Scan for the cell matching the given text and deliver its (x, y) coordinate at center. 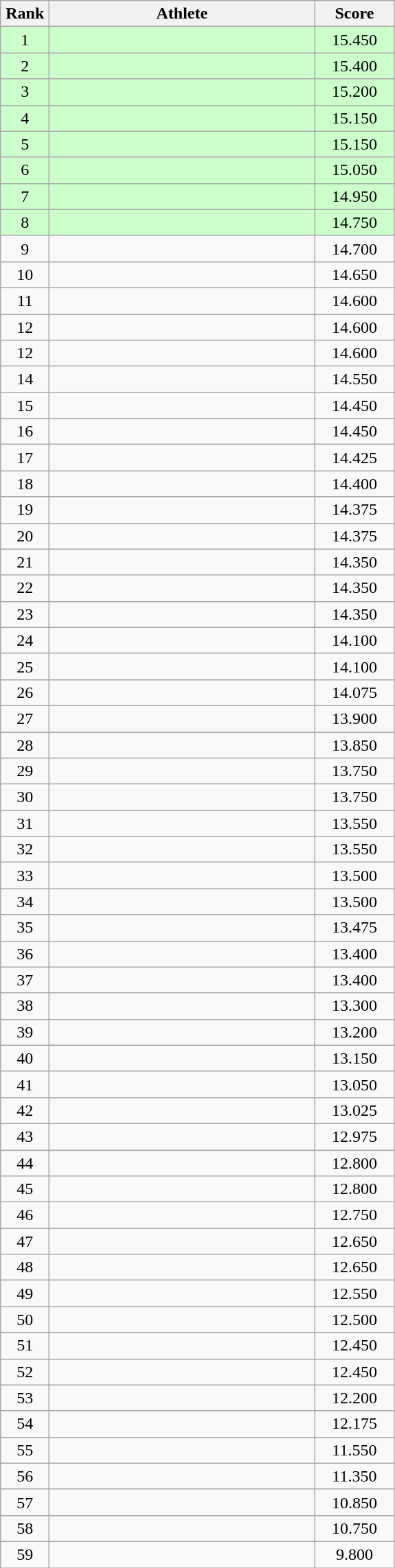
13.300 (354, 1006)
54 (25, 1424)
10 (25, 274)
14.425 (354, 458)
25 (25, 666)
7 (25, 196)
50 (25, 1320)
31 (25, 823)
29 (25, 771)
12.975 (354, 1136)
13.150 (354, 1058)
15.050 (354, 170)
12.200 (354, 1398)
14.950 (354, 196)
39 (25, 1032)
10.850 (354, 1502)
41 (25, 1084)
14.750 (354, 222)
10.750 (354, 1528)
12.500 (354, 1320)
13.025 (354, 1110)
58 (25, 1528)
27 (25, 718)
14.400 (354, 484)
36 (25, 954)
13.200 (354, 1032)
51 (25, 1346)
12.550 (354, 1294)
43 (25, 1136)
15.400 (354, 66)
45 (25, 1189)
12.750 (354, 1215)
55 (25, 1450)
52 (25, 1372)
17 (25, 458)
20 (25, 536)
35 (25, 928)
15.200 (354, 92)
38 (25, 1006)
32 (25, 850)
12.175 (354, 1424)
11.350 (354, 1476)
19 (25, 510)
28 (25, 745)
16 (25, 432)
4 (25, 118)
40 (25, 1058)
22 (25, 588)
26 (25, 692)
30 (25, 797)
11.550 (354, 1450)
13.475 (354, 928)
14.650 (354, 274)
9.800 (354, 1554)
9 (25, 248)
44 (25, 1163)
21 (25, 562)
48 (25, 1267)
13.050 (354, 1084)
14.550 (354, 379)
11 (25, 301)
15.450 (354, 40)
3 (25, 92)
49 (25, 1294)
Athlete (182, 14)
46 (25, 1215)
1 (25, 40)
42 (25, 1110)
2 (25, 66)
33 (25, 876)
56 (25, 1476)
Score (354, 14)
24 (25, 640)
5 (25, 144)
14.075 (354, 692)
18 (25, 484)
6 (25, 170)
37 (25, 980)
57 (25, 1502)
Rank (25, 14)
13.850 (354, 745)
53 (25, 1398)
14 (25, 379)
13.900 (354, 718)
47 (25, 1241)
8 (25, 222)
15 (25, 406)
59 (25, 1554)
34 (25, 902)
14.700 (354, 248)
23 (25, 614)
